Identify which cell holds the provided text, then report its [x, y] central coordinate. 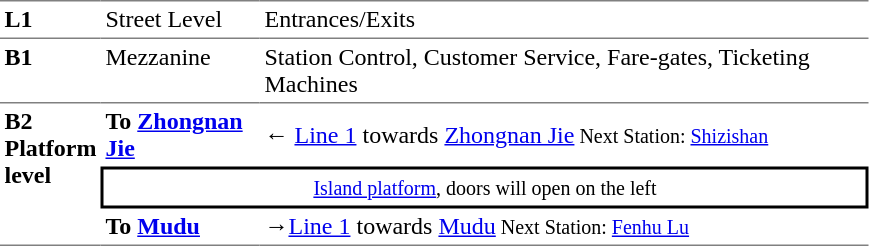
B1 [50, 70]
To Zhongnan Jie [180, 134]
Street Level [180, 20]
To Mudu [180, 227]
Mezzanine [180, 70]
Entrances/Exits [564, 20]
L1 [50, 20]
Station Control, Customer Service, Fare-gates, Ticketing Machines [564, 70]
← Line 1 towards Zhongnan Jie Next Station: Shizishan [564, 134]
→Line 1 towards Mudu Next Station: Fenhu Lu [564, 227]
Island platform, doors will open on the left [485, 187]
B2Platform level [50, 174]
